Identify which cell holds the provided text, then report its (x, y) central coordinate. 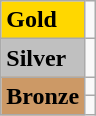
Bronze (43, 96)
Gold (43, 20)
Silver (43, 58)
